Return the [x, y] coordinate for the center point of the cell that contains the specified text.  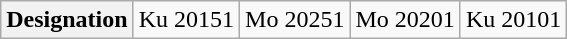
Ku 20151 [186, 20]
Mo 20201 [405, 20]
Designation [67, 20]
Ku 20101 [513, 20]
Mo 20251 [295, 20]
